Return the (x, y) coordinate for the center point of the cell that contains the specified text.  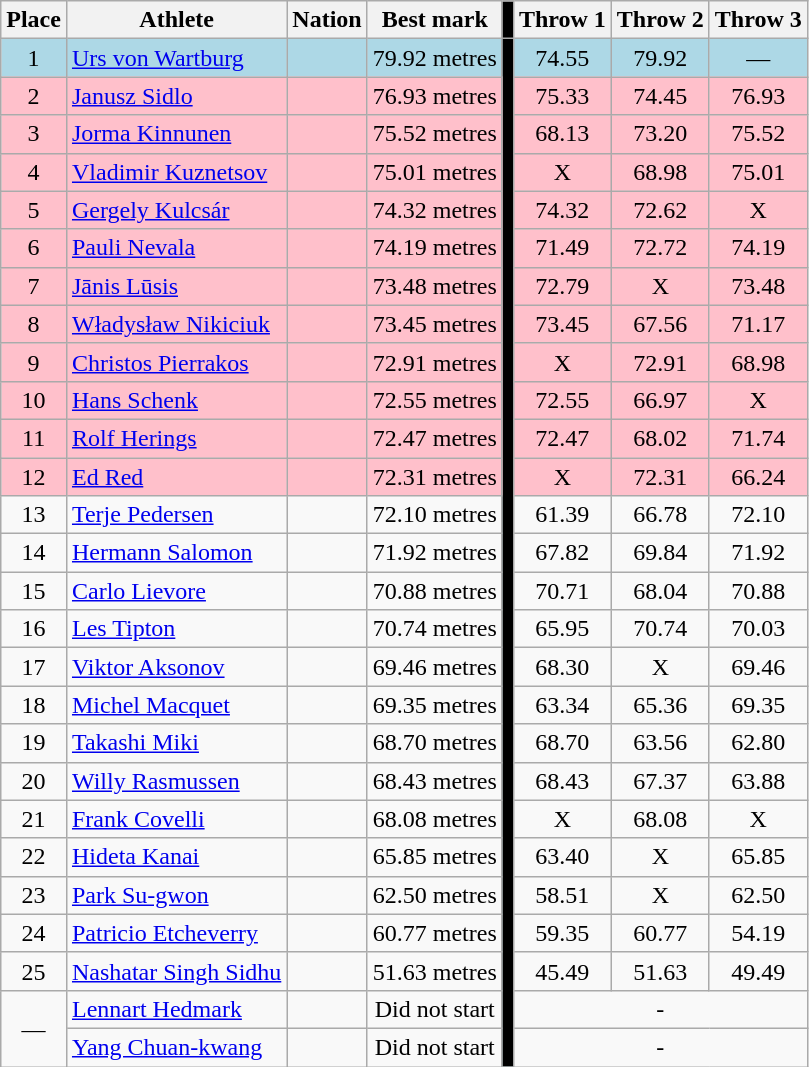
74.19 metres (434, 248)
72.55 (562, 400)
67.37 (660, 781)
13 (34, 515)
Park Su-gwon (176, 895)
75.01 (758, 172)
Lennart Hedmark (176, 1009)
72.10 (758, 515)
Janusz Sidlo (176, 96)
69.84 (660, 553)
68.04 (660, 591)
Michel Macquet (176, 705)
68.02 (660, 438)
Hans Schenk (176, 400)
74.45 (660, 96)
Urs von Wartburg (176, 58)
75.52 metres (434, 134)
Vladimir Kuznetsov (176, 172)
70.74 metres (434, 629)
68.43 metres (434, 781)
71.92 metres (434, 553)
Rolf Herings (176, 438)
18 (34, 705)
66.24 (758, 477)
Patricio Etcheverry (176, 933)
4 (34, 172)
69.46 (758, 667)
73.48 metres (434, 286)
8 (34, 324)
Gergely Kulcsár (176, 210)
70.74 (660, 629)
70.71 (562, 591)
68.08 metres (434, 819)
10 (34, 400)
62.80 (758, 743)
Place (34, 20)
75.33 (562, 96)
68.30 (562, 667)
62.50 metres (434, 895)
7 (34, 286)
Christos Pierrakos (176, 362)
66.97 (660, 400)
73.48 (758, 286)
23 (34, 895)
74.32 (562, 210)
65.85 (758, 857)
67.82 (562, 553)
Nation (327, 20)
Throw 2 (660, 20)
Ed Red (176, 477)
51.63 (660, 971)
73.20 (660, 134)
Pauli Nevala (176, 248)
73.45 (562, 324)
2 (34, 96)
66.78 (660, 515)
76.93 metres (434, 96)
63.88 (758, 781)
17 (34, 667)
69.46 metres (434, 667)
Terje Pedersen (176, 515)
72.10 metres (434, 515)
24 (34, 933)
68.08 (660, 819)
71.49 (562, 248)
61.39 (562, 515)
71.92 (758, 553)
22 (34, 857)
71.17 (758, 324)
73.45 metres (434, 324)
Nashatar Singh Sidhu (176, 971)
Władysław Nikiciuk (176, 324)
72.31 metres (434, 477)
63.56 (660, 743)
65.36 (660, 705)
12 (34, 477)
65.95 (562, 629)
72.47 (562, 438)
1 (34, 58)
Les Tipton (176, 629)
Hermann Salomon (176, 553)
15 (34, 591)
60.77 metres (434, 933)
51.63 metres (434, 971)
Yang Chuan-kwang (176, 1047)
68.43 (562, 781)
69.35 (758, 705)
79.92 (660, 58)
Best mark (434, 20)
79.92 metres (434, 58)
45.49 (562, 971)
72.55 metres (434, 400)
49.49 (758, 971)
21 (34, 819)
72.31 (660, 477)
72.79 (562, 286)
19 (34, 743)
Frank Covelli (176, 819)
59.35 (562, 933)
Carlo Lievore (176, 591)
Athlete (176, 20)
3 (34, 134)
68.70 metres (434, 743)
16 (34, 629)
Throw 1 (562, 20)
9 (34, 362)
70.88 (758, 591)
71.74 (758, 438)
74.55 (562, 58)
Takashi Miki (176, 743)
72.91 metres (434, 362)
Willy Rasmussen (176, 781)
25 (34, 971)
Hideta Kanai (176, 857)
74.32 metres (434, 210)
68.13 (562, 134)
62.50 (758, 895)
67.56 (660, 324)
Jānis Lūsis (176, 286)
54.19 (758, 933)
75.01 metres (434, 172)
6 (34, 248)
72.91 (660, 362)
60.77 (660, 933)
Viktor Aksonov (176, 667)
63.40 (562, 857)
Throw 3 (758, 20)
68.70 (562, 743)
Jorma Kinnunen (176, 134)
20 (34, 781)
72.47 metres (434, 438)
14 (34, 553)
72.72 (660, 248)
70.88 metres (434, 591)
70.03 (758, 629)
58.51 (562, 895)
75.52 (758, 134)
5 (34, 210)
72.62 (660, 210)
63.34 (562, 705)
76.93 (758, 96)
11 (34, 438)
69.35 metres (434, 705)
74.19 (758, 248)
65.85 metres (434, 857)
